Provide the (x, y) coordinate of the cell's center where the given text is located.  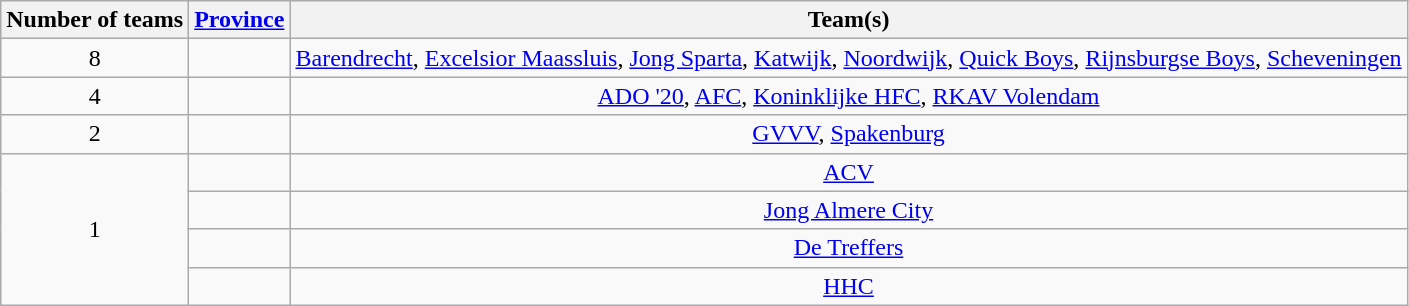
4 (95, 96)
Barendrecht, Excelsior Maassluis, Jong Sparta, Katwijk, Noordwijk, Quick Boys, Rijnsburgse Boys, Scheveningen (848, 58)
Province (240, 20)
Jong Almere City (848, 210)
2 (95, 134)
ACV (848, 172)
Team(s) (848, 20)
Number of teams (95, 20)
8 (95, 58)
1 (95, 229)
De Treffers (848, 248)
ADO '20, AFC, Koninklijke HFC, RKAV Volendam (848, 96)
GVVV, Spakenburg (848, 134)
HHC (848, 286)
